Return the [X, Y] coordinate for the center point of the cell that contains the specified text.  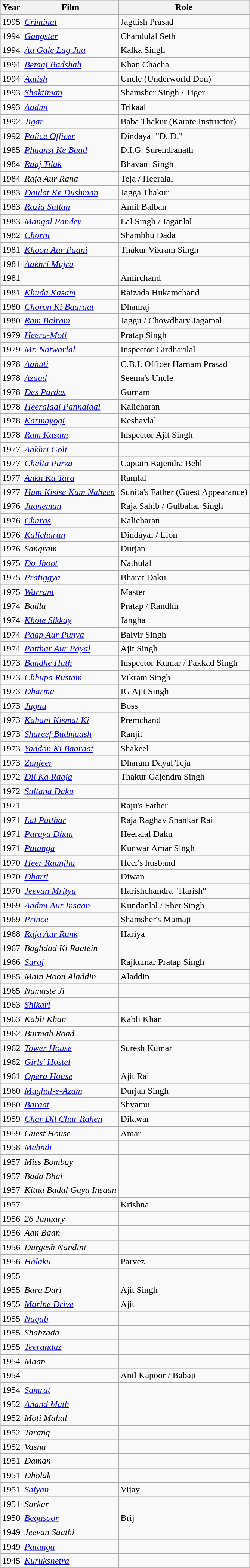
Diwan [184, 877]
Raja Sahib / Gulbahar Singh [184, 506]
Amirchand [184, 278]
Raju's Father [184, 805]
Balvir Singh [184, 635]
Karmayogi [70, 421]
Bara Dari [70, 1290]
Patthar Aur Payal [70, 649]
1985 [11, 150]
Shamsher's Mamaji [184, 920]
1968 [11, 934]
Heer's husband [184, 862]
Tower House [70, 1048]
Heera-Moti [70, 335]
1950 [11, 1518]
Rajkumar Pratap Singh [184, 962]
Gangster [70, 36]
Inspector Girdharilal [184, 349]
Moti Mahal [70, 1418]
Criminal [70, 22]
Kitna Badal Gaya Insaan [70, 1190]
Vijay [184, 1489]
Dharti [70, 877]
Mr. Natwarlal [70, 349]
Jigar [70, 121]
Lal Patthar [70, 820]
Ram Balram [70, 321]
Des Pardes [70, 392]
Thakur Vikram Singh [184, 250]
Kalka Singh [184, 50]
Shareef Budmaash [70, 734]
Dindayal "D. D." [184, 136]
Sunita's Father (Guest Appearance) [184, 492]
Uncle (Underworld Don) [184, 79]
Chhupa Rustam [70, 677]
Harishchandra "Harish" [184, 891]
Chandulal Seth [184, 36]
1982 [11, 235]
Khoon Aur Paani [70, 250]
Aahuti [70, 364]
Shikari [70, 1005]
Aa Gale Lag Jaa [70, 50]
Do Jhoot [70, 563]
Yaadon Ki Baaraat [70, 748]
Pratiggya [70, 577]
Kundanlal / Sher Singh [184, 905]
Kurukshetra [70, 1561]
Dhanraj [184, 307]
Raja Aur Rana [70, 179]
Jugnu [70, 706]
Raaj Tilak [70, 164]
Halaku [70, 1261]
Maan [70, 1361]
Teja / Heeralal [184, 179]
Raja Raghav Shankar Rai [184, 820]
Phaansi Ke Baad [70, 150]
Miss Bombay [70, 1162]
Chalta Purza [70, 464]
Girls' Hostel [70, 1062]
Sultana Daku [70, 791]
Gurnam [184, 392]
Tarang [70, 1432]
1961 [11, 1076]
Durjan Singh [184, 1091]
Aadmi Aur Insaan [70, 905]
Police Officer [70, 136]
Krishna [184, 1204]
Trikaal [184, 107]
Vikram Singh [184, 677]
Anand Math [70, 1404]
Suresh Kumar [184, 1048]
Jangha [184, 620]
Ajit Rai [184, 1076]
Film [70, 7]
Paap Aur Punya [70, 635]
Zanjeer [70, 763]
Hum Kisise Kum Naheen [70, 492]
IG Ajit Singh [184, 692]
Jagga Thakur [184, 193]
Ranjit [184, 734]
Master [184, 592]
Aakhri Goli [70, 449]
Charas [70, 520]
Burmah Road [70, 1033]
Year [11, 7]
Nathulal [184, 563]
Aakhri Mujra [70, 264]
Shaktiman [70, 93]
Dil Ka Raaja [70, 777]
Suraj [70, 962]
Dholak [70, 1475]
Marine Drive [70, 1304]
Char Dil Char Rahen [70, 1119]
Raizada Hukamchand [184, 292]
Shyamu [184, 1105]
Inspector Kumar / Pakkad Singh [184, 663]
Amil Balban [184, 207]
Kahani Kismat Ki [70, 720]
Thakur Gajendra Singh [184, 777]
1958 [11, 1148]
Bhavani Singh [184, 164]
Razia Sultan [70, 207]
Mehndi [70, 1148]
Samrat [70, 1390]
Paraya Dhan [70, 834]
Choron Ki Baaraat [70, 307]
Naqab [70, 1318]
Sarkar [70, 1504]
Bandhe Hath [70, 663]
Saiyan [70, 1489]
Baraat [70, 1105]
Aatish [70, 79]
Khuda Kasam [70, 292]
Baghdad Ki Raatein [70, 948]
Aladdin [184, 976]
Dindayal / Lion [184, 535]
Dharam Dayal Teja [184, 763]
Shambhu Dada [184, 235]
Kunwar Amar Singh [184, 848]
Pratap Singh [184, 335]
Mangal Pandey [70, 221]
Premchand [184, 720]
Mughal-e-Azam [70, 1091]
Sangram [70, 549]
Daman [70, 1461]
Bharat Daku [184, 577]
Teerandaz [70, 1347]
Ramlal [184, 478]
Khote Sikkay [70, 620]
Heer Raanjha [70, 862]
Parvez [184, 1261]
Role [184, 7]
Aan Baan [70, 1233]
Ajit [184, 1304]
Keshavlal [184, 421]
Heeralal Daku [184, 834]
Jaggu / Chowdhary Jagatpal [184, 321]
1995 [11, 22]
Dharma [70, 692]
Shakeel [184, 748]
Inspector Ajit Singh [184, 435]
Daulat Ke Dushman [70, 193]
Amar [184, 1133]
Durgesh Nandini [70, 1247]
Khan Chacha [184, 64]
Shahzada [70, 1333]
Ram Kasam [70, 435]
26 January [70, 1219]
Jagdish Prasad [184, 22]
Anil Kapoor / Babaji [184, 1376]
Bada Bhai [70, 1176]
Jeevan Saathi [70, 1532]
Guest House [70, 1133]
Brij [184, 1518]
Main Hoon Aladdin [70, 976]
Azaad [70, 378]
Lal Singh / Jaganlal [184, 221]
Prince [70, 920]
Badla [70, 606]
Baba Thakur (Karate Instructor) [184, 121]
Heeralaal Pannalaal [70, 406]
Jeevan Mrityu [70, 891]
Captain Rajendra Behl [184, 464]
Raja Aur Runk [70, 934]
Jaaneman [70, 506]
1966 [11, 962]
1967 [11, 948]
Hariya [184, 934]
Namaste Ji [70, 991]
Seema's Uncle [184, 378]
Dilawar [184, 1119]
Pratap / Randhir [184, 606]
Shamsher Singh / Tiger [184, 93]
Chorni [70, 235]
Betaaj Badshah [70, 64]
Ankh Ka Tara [70, 478]
Boss [184, 706]
Durjan [184, 549]
D.I.G. Surendranath [184, 150]
Beqasoor [70, 1518]
Opera House [70, 1076]
C.B.I. Officer Harnam Prasad [184, 364]
1945 [11, 1561]
Aadmi [70, 107]
Warrant [70, 592]
Vasna [70, 1447]
